Extract the (X, Y) coordinate from the center of the cell holding the provided text.  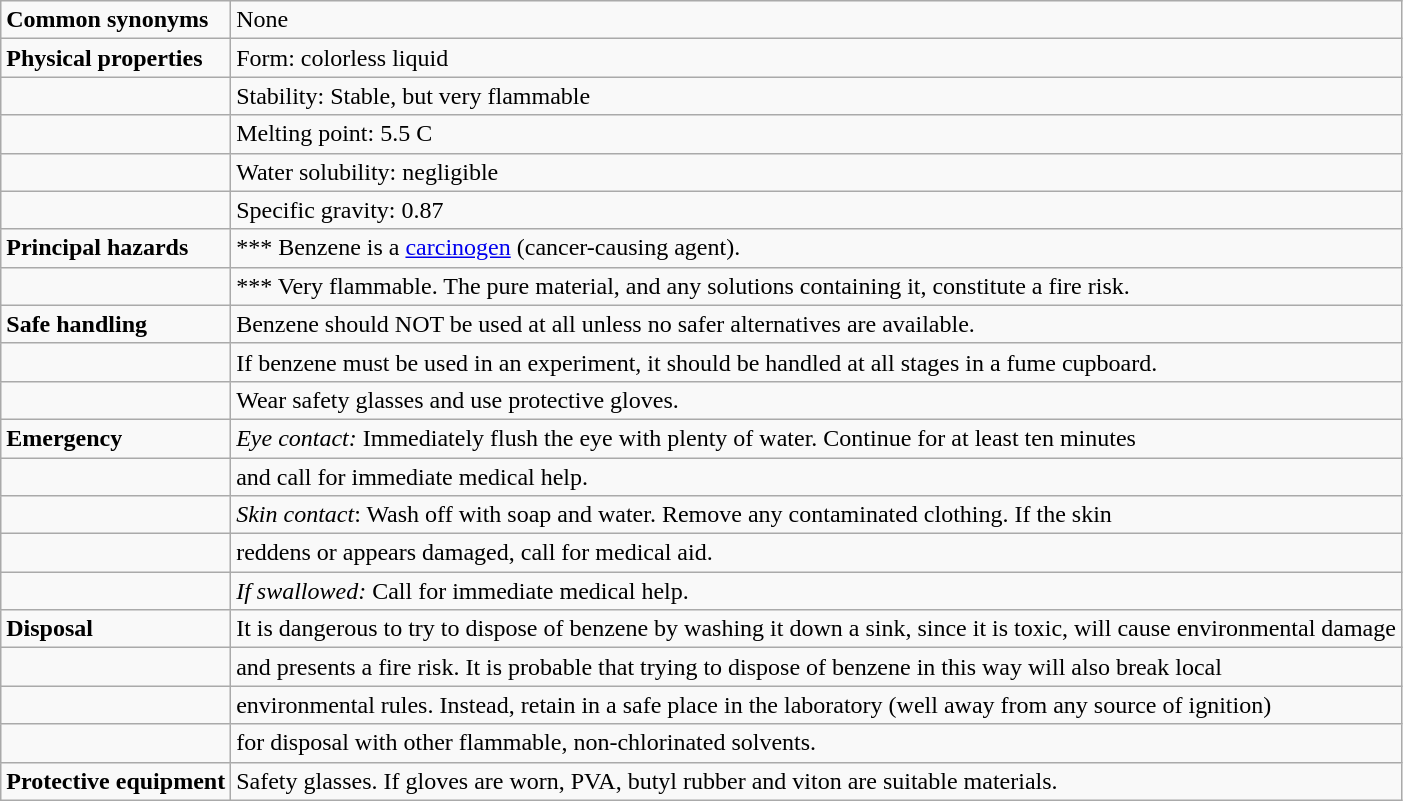
reddens or appears damaged, call for medical aid. (816, 553)
Water solubility: negligible (816, 172)
Melting point: 5.5 C (816, 134)
Stability: Stable, but very flammable (816, 96)
environmental rules. Instead, retain in a safe place in the laboratory (well away from any source of ignition) (816, 705)
Eye contact: Immediately flush the eye with plenty of water. Continue for at least ten minutes (816, 438)
and presents a fire risk. It is probable that trying to dispose of benzene in this way will also break local (816, 667)
*** Benzene is a carcinogen (cancer-causing agent). (816, 248)
Disposal (116, 629)
Form: colorless liquid (816, 58)
None (816, 20)
and call for immediate medical help. (816, 477)
for disposal with other flammable, non-chlorinated solvents. (816, 743)
Common synonyms (116, 20)
It is dangerous to try to dispose of benzene by washing it down a sink, since it is toxic, will cause environmental damage (816, 629)
Benzene should NOT be used at all unless no safer alternatives are available. (816, 324)
Safety glasses. If gloves are worn, PVA, butyl rubber and viton are suitable materials. (816, 781)
Emergency (116, 438)
Protective equipment (116, 781)
Physical properties (116, 58)
If swallowed: Call for immediate medical help. (816, 591)
Safe handling (116, 324)
Skin contact: Wash off with soap and water. Remove any contaminated clothing. If the skin (816, 515)
*** Very flammable. The pure material, and any solutions containing it, constitute a fire risk. (816, 286)
Principal hazards (116, 248)
Wear safety glasses and use protective gloves. (816, 400)
If benzene must be used in an experiment, it should be handled at all stages in a fume cupboard. (816, 362)
Specific gravity: 0.87 (816, 210)
